Locate the cell with the specified text and output its [x, y] center coordinate. 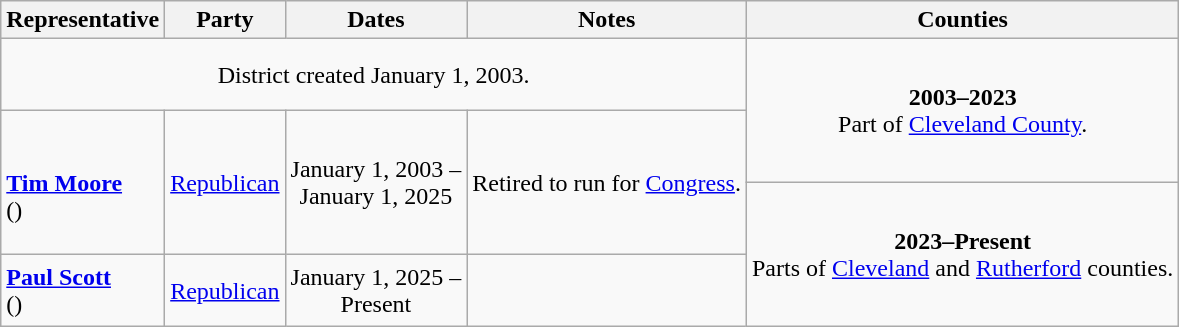
January 1, 2003 – January 1, 2025 [376, 183]
Tim Moore() [83, 183]
2023–Present Parts of Cleveland and Rutherford counties. [962, 255]
2003–2023 Part of Cleveland County. [962, 111]
January 1, 2025 – Present [376, 291]
Representative [83, 20]
Party [225, 20]
Notes [607, 20]
Paul Scott() [83, 291]
Dates [376, 20]
Retired to run for Congress. [607, 183]
Counties [962, 20]
District created January 1, 2003. [374, 75]
